Extract the (x, y) coordinate from the center of the cell holding the provided text.  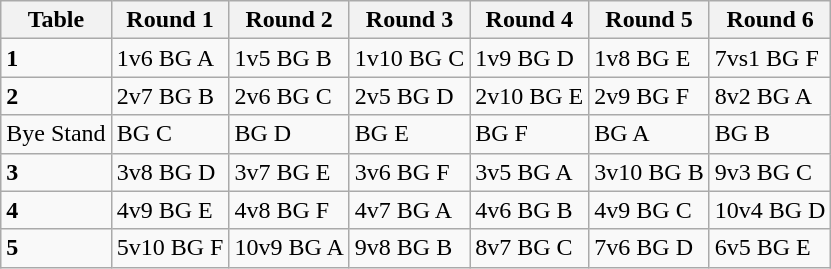
Round 6 (770, 20)
BG E (409, 134)
8v7 BG C (530, 248)
BG A (649, 134)
4v9 BG E (170, 210)
7vs1 BG F (770, 58)
2v10 BG E (530, 96)
2v6 BG C (289, 96)
Round 3 (409, 20)
Round 2 (289, 20)
3v10 BG B (649, 172)
BG B (770, 134)
Bye Stand (56, 134)
2v9 BG F (649, 96)
4v6 BG B (530, 210)
1v9 BG D (530, 58)
3 (56, 172)
9v3 BG C (770, 172)
4v7 BG A (409, 210)
3v8 BG D (170, 172)
3v7 BG E (289, 172)
1v6 BG A (170, 58)
5v10 BG F (170, 248)
7v6 BG D (649, 248)
8v2 BG A (770, 96)
Round 5 (649, 20)
Round 1 (170, 20)
9v8 BG B (409, 248)
3v5 BG A (530, 172)
BG D (289, 134)
1v10 BG C (409, 58)
1v5 BG B (289, 58)
Table (56, 20)
5 (56, 248)
10v4 BG D (770, 210)
4 (56, 210)
2 (56, 96)
BG F (530, 134)
4v9 BG C (649, 210)
BG C (170, 134)
Round 4 (530, 20)
2v5 BG D (409, 96)
10v9 BG A (289, 248)
3v6 BG F (409, 172)
1v8 BG E (649, 58)
4v8 BG F (289, 210)
1 (56, 58)
2v7 BG B (170, 96)
6v5 BG E (770, 248)
